Identify which cell holds the provided text, then report its [x, y] central coordinate. 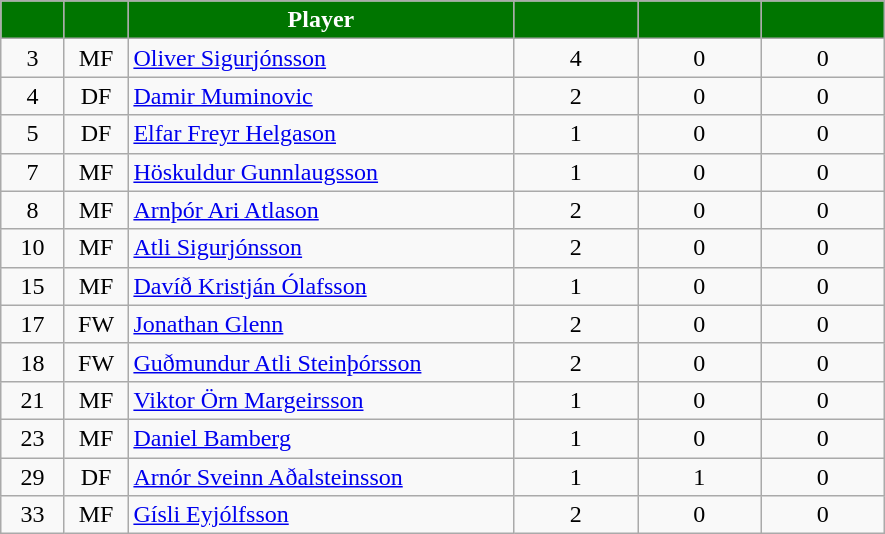
18 [33, 362]
Höskuldur Gunnlaugsson [321, 172]
33 [33, 515]
21 [33, 400]
Oliver Sigurjónsson [321, 58]
10 [33, 248]
Arnór Sveinn Aðalsteinsson [321, 477]
3 [33, 58]
15 [33, 286]
5 [33, 134]
17 [33, 324]
Atli Sigurjónsson [321, 248]
Damir Muminovic [321, 96]
23 [33, 438]
Daniel Bamberg [321, 438]
Jonathan Glenn [321, 324]
Arnþór Ari Atlason [321, 210]
Elfar Freyr Helgason [321, 134]
29 [33, 477]
8 [33, 210]
Player [321, 20]
Davíð Kristján Ólafsson [321, 286]
Viktor Örn Margeirsson [321, 400]
Gísli Eyjólfsson [321, 515]
7 [33, 172]
Guðmundur Atli Steinþórsson [321, 362]
